Detect which cell encompasses the target text, then output its [x, y] center coordinate. 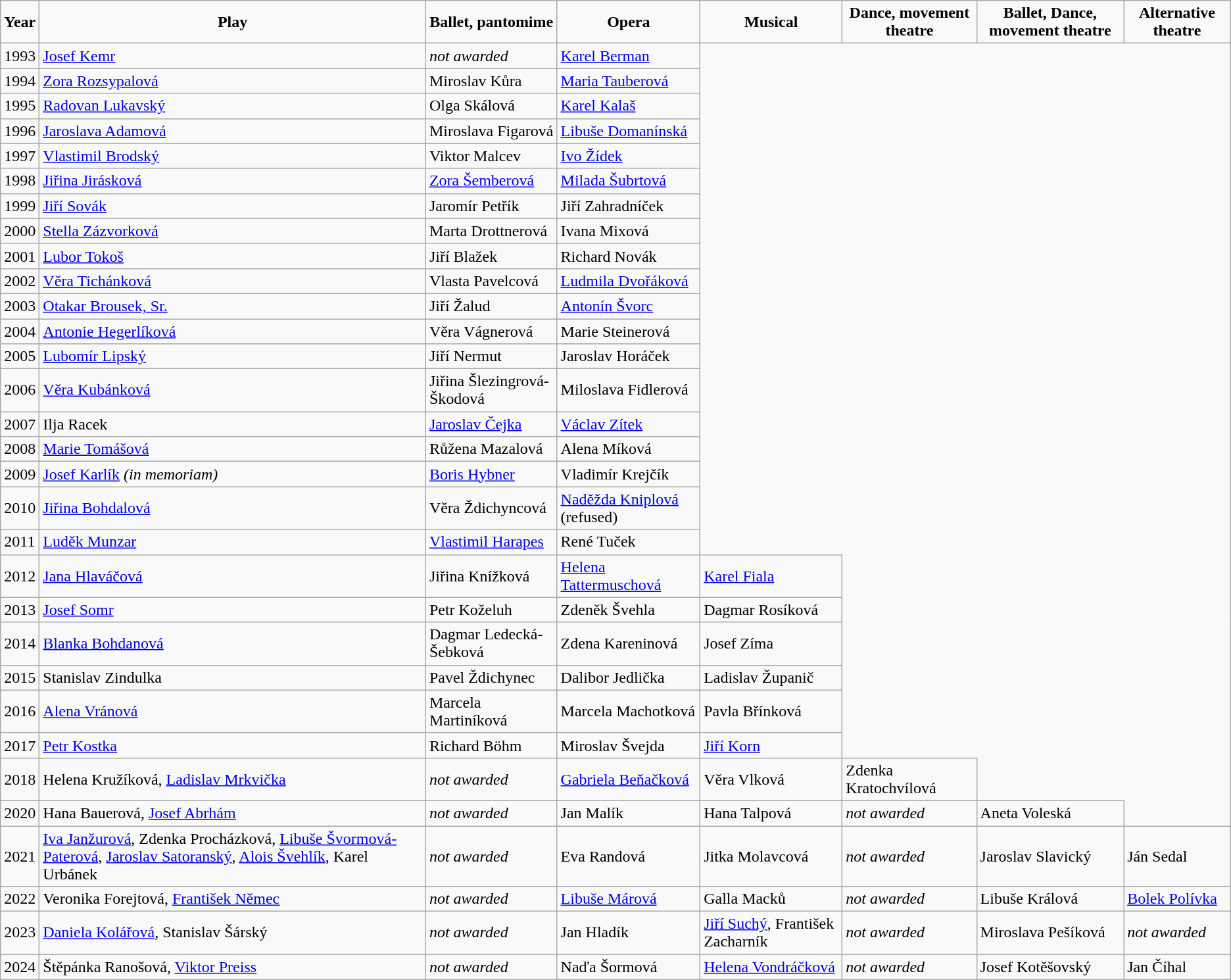
Dagmar Ledecká-Šebková [491, 643]
Blanka Bohdanová [233, 643]
1994 [20, 81]
Alternative theatre [1177, 22]
Karel Berman [629, 56]
Věra Vágnerová [491, 331]
Miloslava Fidlerová [629, 391]
Jaroslav Horáček [629, 356]
Zora Šemberová [491, 181]
Libuše Domanínská [629, 131]
Richard Novák [629, 256]
Boris Hybner [491, 474]
Helena Kružíková, Ladislav Mrkvička [233, 779]
2004 [20, 331]
Richard Böhm [491, 745]
2001 [20, 256]
Aneta Voleská [1050, 813]
Jaroslav Čejka [491, 424]
Věra Vlková [771, 779]
Pavla Břínková [771, 712]
2017 [20, 745]
Vladimír Krejčík [629, 474]
Marcela Machotková [629, 712]
Helena Vondráčková [771, 967]
Jiří Korn [771, 745]
Dalibor Jedlička [629, 677]
2014 [20, 643]
Viktor Malcev [491, 156]
Jiří Sovák [233, 206]
1997 [20, 156]
Jiřina Bohdalová [233, 508]
Ivana Mixová [629, 231]
Olga Skálová [491, 106]
Luděk Munzar [233, 542]
Antonie Hegerlíková [233, 331]
Petr Koželuh [491, 610]
1995 [20, 106]
Maria Tauberová [629, 81]
Stanislav Zindulka [233, 677]
1998 [20, 181]
2021 [20, 856]
Jiří Suchý, František Zacharník [771, 933]
Václav Zítek [629, 424]
2008 [20, 449]
Josef Zíma [771, 643]
Pavel Ždichynec [491, 677]
Petr Kostka [233, 745]
2003 [20, 306]
Dance, movement theatre [909, 22]
Dagmar Rosíková [771, 610]
Hana Bauerová, Josef Abrhám [233, 813]
Jiří Žalud [491, 306]
Zdeněk Švehla [629, 610]
2000 [20, 231]
Ladislav Županič [771, 677]
Jaromír Petřík [491, 206]
Jaroslav Slavický [1050, 856]
Miroslava Pešíková [1050, 933]
Eva Randová [629, 856]
Alena Vránová [233, 712]
Marcela Martiníková [491, 712]
Jiřina Knížková [491, 576]
Jan Hladík [629, 933]
2005 [20, 356]
2024 [20, 967]
2002 [20, 281]
Karel Fiala [771, 576]
Iva Janžurová, Zdenka Procházková, Libuše Švormová-Paterová, Jaroslav Satoranský, Alois Švehlík, Karel Urbánek [233, 856]
Věra Kubánková [233, 391]
Věra Tichánková [233, 281]
Jiřina Šlezingrová-Škodová [491, 391]
Opera [629, 22]
Ján Sedal [1177, 856]
Miroslava Figarová [491, 131]
2015 [20, 677]
Otakar Brousek, Sr. [233, 306]
Karel Kalaš [629, 106]
Play [233, 22]
Antonín Švorc [629, 306]
Ilja Racek [233, 424]
Alena Míková [629, 449]
Marie Steinerová [629, 331]
Ballet, pantomime [491, 22]
1999 [20, 206]
Jan Číhal [1177, 967]
Ivo Žídek [629, 156]
Miroslav Švejda [629, 745]
Bolek Polívka [1177, 899]
Naděžda Kniplová (refused) [629, 508]
Stella Zázvorková [233, 231]
Jiří Nermut [491, 356]
Miroslav Kůra [491, 81]
2022 [20, 899]
Year [20, 22]
Lubor Tokoš [233, 256]
Veronika Forejtová, František Němec [233, 899]
Jiří Zahradníček [629, 206]
Daniela Kolářová, Stanislav Šárský [233, 933]
2012 [20, 576]
Libuše Králová [1050, 899]
Marie Tomášová [233, 449]
2010 [20, 508]
Věra Ždichyncová [491, 508]
2016 [20, 712]
2011 [20, 542]
Štěpánka Ranošová, Viktor Preiss [233, 967]
Naďa Šormová [629, 967]
2007 [20, 424]
Josef Somr [233, 610]
Jan Malík [629, 813]
2020 [20, 813]
1996 [20, 131]
Jaroslava Adamová [233, 131]
Libuše Márová [629, 899]
Zdenka Kratochvílová [909, 779]
Vlasta Pavelcová [491, 281]
Josef Kotěšovský [1050, 967]
Zdena Kareninová [629, 643]
Josef Karlík (in memoriam) [233, 474]
René Tuček [629, 542]
Milada Šubrtová [629, 181]
2018 [20, 779]
Ballet, Dance, movement theatre [1050, 22]
Vlastimil Brodský [233, 156]
1993 [20, 56]
2023 [20, 933]
Marta Drottnerová [491, 231]
Radovan Lukavský [233, 106]
Musical [771, 22]
Jana Hlaváčová [233, 576]
2006 [20, 391]
Josef Kemr [233, 56]
Jiří Blažek [491, 256]
Růžena Mazalová [491, 449]
Vlastimil Harapes [491, 542]
Jitka Molavcová [771, 856]
Jiřina Jirásková [233, 181]
Gabriela Beňačková [629, 779]
Zora Rozsypalová [233, 81]
2013 [20, 610]
Ludmila Dvořáková [629, 281]
2009 [20, 474]
Lubomír Lipský [233, 356]
Hana Talpová [771, 813]
Helena Tattermuschová [629, 576]
Galla Macků [771, 899]
